Capture the cell that displays the provided text and extract its [x, y] central coordinate. 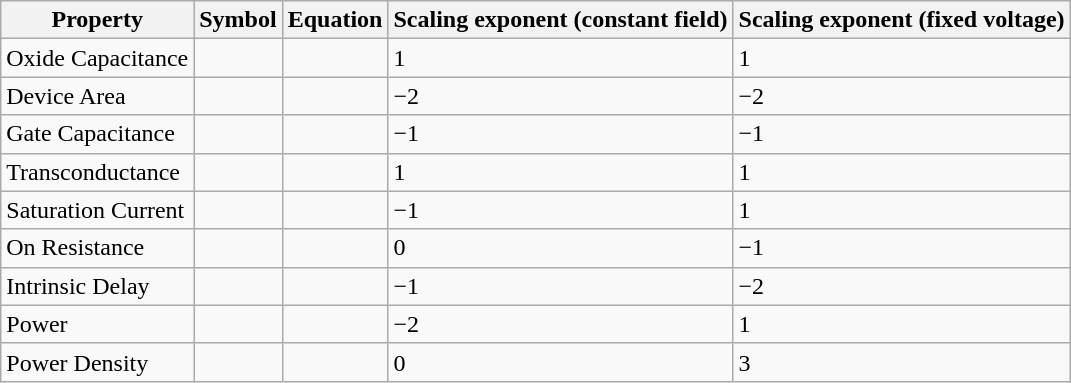
Equation [335, 20]
Oxide Capacitance [98, 58]
Intrinsic Delay [98, 286]
Power Density [98, 362]
Gate Capacitance [98, 134]
Power [98, 324]
Property [98, 20]
Saturation Current [98, 210]
Transconductance [98, 172]
Scaling exponent (constant field) [560, 20]
Device Area [98, 96]
3 [902, 362]
Scaling exponent (fixed voltage) [902, 20]
Symbol [238, 20]
On Resistance [98, 248]
